Capture the cell that displays the provided text and extract its (X, Y) central coordinate. 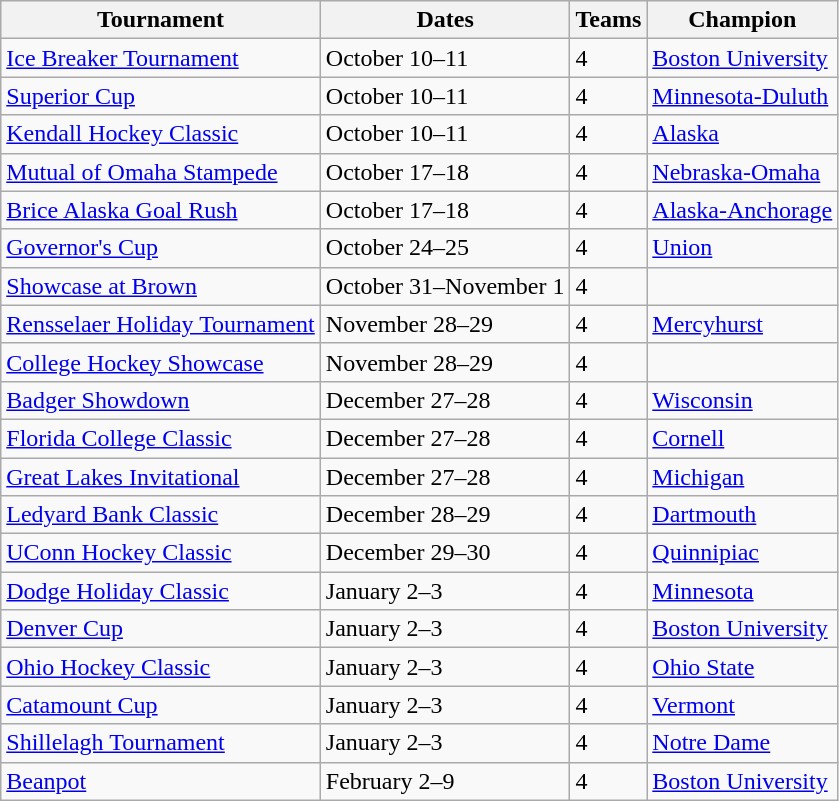
Ohio State (742, 667)
Minnesota (742, 591)
Superior Cup (161, 96)
Kendall Hockey Classic (161, 134)
Governor's Cup (161, 248)
Beanpot (161, 781)
December 28–29 (445, 515)
Champion (742, 20)
Alaska (742, 134)
Tournament (161, 20)
UConn Hockey Classic (161, 553)
February 2–9 (445, 781)
Dates (445, 20)
October 24–25 (445, 248)
Teams (608, 20)
Badger Showdown (161, 400)
Michigan (742, 477)
October 31–November 1 (445, 286)
Showcase at Brown (161, 286)
College Hockey Showcase (161, 362)
Denver Cup (161, 629)
Union (742, 248)
Brice Alaska Goal Rush (161, 210)
Ice Breaker Tournament (161, 58)
Florida College Classic (161, 438)
Catamount Cup (161, 705)
Cornell (742, 438)
Mercyhurst (742, 324)
Minnesota-Duluth (742, 96)
Nebraska-Omaha (742, 172)
Ledyard Bank Classic (161, 515)
Ohio Hockey Classic (161, 667)
December 29–30 (445, 553)
Great Lakes Invitational (161, 477)
Mutual of Omaha Stampede (161, 172)
Dartmouth (742, 515)
Alaska-Anchorage (742, 210)
Shillelagh Tournament (161, 743)
Vermont (742, 705)
Rensselaer Holiday Tournament (161, 324)
Dodge Holiday Classic (161, 591)
Wisconsin (742, 400)
Notre Dame (742, 743)
Quinnipiac (742, 553)
